Identify which cell holds the provided text, then report its (x, y) central coordinate. 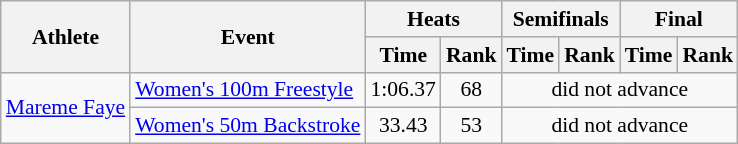
Mareme Faye (66, 108)
Heats (433, 19)
1:06.37 (402, 90)
Event (248, 36)
Women's 50m Backstroke (248, 126)
53 (472, 126)
Final (679, 19)
68 (472, 90)
Women's 100m Freestyle (248, 90)
Athlete (66, 36)
Semifinals (560, 19)
33.43 (402, 126)
